Capture the cell that displays the provided text and extract its [X, Y] central coordinate. 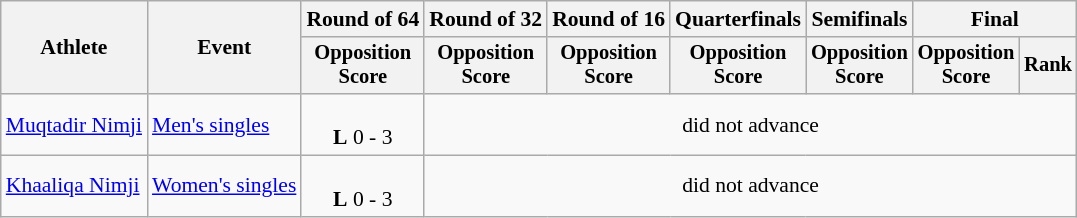
Athlete [74, 48]
Men's singles [224, 124]
Round of 32 [486, 19]
Round of 16 [608, 19]
Women's singles [224, 186]
Event [224, 48]
Muqtadir Nimji [74, 124]
Rank [1048, 66]
Quarterfinals [738, 19]
Semifinals [860, 19]
Final [995, 19]
Round of 64 [362, 19]
Khaaliqa Nimji [74, 186]
